For the text-containing cell, return its midpoint in (X, Y) coordinate format. 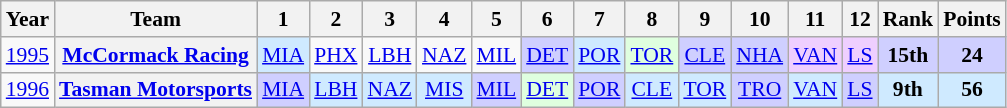
24 (972, 55)
McCormack Racing (156, 55)
Points (972, 19)
2 (336, 19)
Tasman Motorsports (156, 90)
8 (652, 19)
MIS (444, 90)
1995 (28, 55)
PHX (336, 55)
9th (908, 90)
11 (815, 19)
3 (389, 19)
1996 (28, 90)
Team (156, 19)
7 (599, 19)
9 (704, 19)
NHA (760, 55)
12 (860, 19)
15th (908, 55)
4 (444, 19)
1 (283, 19)
6 (547, 19)
Rank (908, 19)
10 (760, 19)
5 (496, 19)
56 (972, 90)
TRO (760, 90)
Year (28, 19)
